Return [X, Y] of the center of cell containing provided text 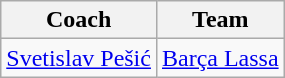
Barça Lassa [220, 58]
Coach [79, 20]
Team [220, 20]
Svetislav Pešić [79, 58]
